Return (X, Y) of the center of cell containing provided text 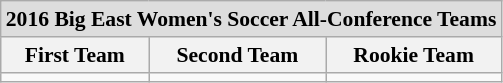
Rookie Team (414, 55)
First Team (75, 55)
2016 Big East Women's Soccer All-Conference Teams (252, 19)
Second Team (238, 55)
